Identify which cell holds the provided text, then report its (X, Y) central coordinate. 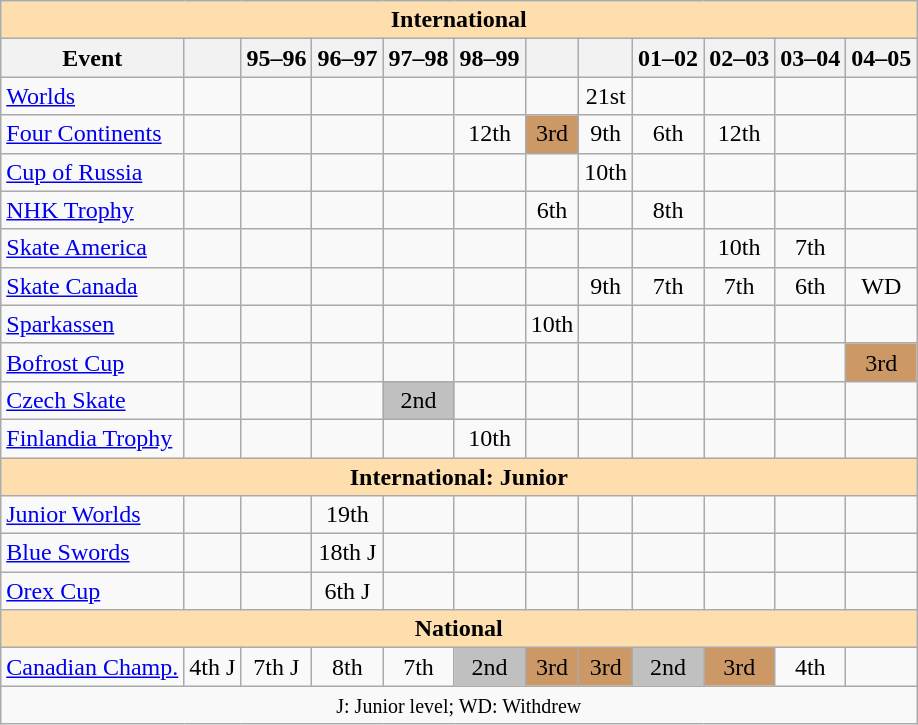
04–05 (882, 58)
Event (92, 58)
Canadian Champ. (92, 667)
NHK Trophy (92, 210)
01–02 (668, 58)
Sparkassen (92, 324)
National (459, 629)
6th J (348, 591)
Skate America (92, 248)
Bofrost Cup (92, 362)
Orex Cup (92, 591)
International (459, 20)
4th J (212, 667)
J: Junior level; WD: Withdrew (459, 705)
7th J (276, 667)
Blue Swords (92, 553)
WD (882, 286)
21st (606, 96)
96–97 (348, 58)
Junior Worlds (92, 515)
98–99 (490, 58)
97–98 (418, 58)
International: Junior (459, 477)
18th J (348, 553)
Finlandia Trophy (92, 438)
Worlds (92, 96)
Skate Canada (92, 286)
02–03 (740, 58)
03–04 (810, 58)
19th (348, 515)
Cup of Russia (92, 172)
95–96 (276, 58)
4th (810, 667)
Czech Skate (92, 400)
Four Continents (92, 134)
